Extract the (X, Y) coordinate from the center of the cell holding the provided text.  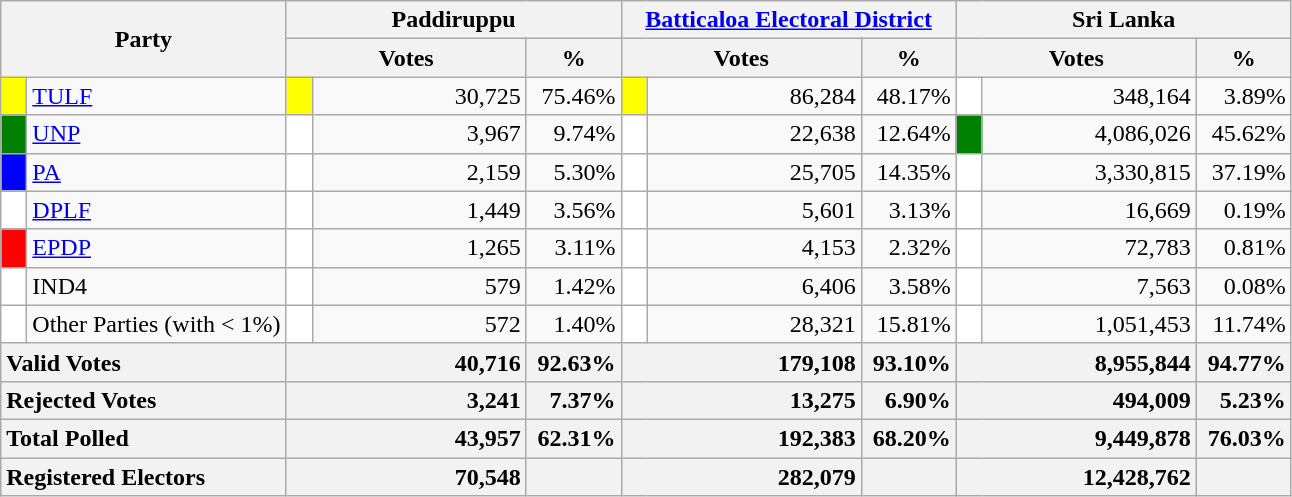
1,265 (419, 248)
15.81% (908, 324)
Registered Electors (144, 477)
Total Polled (144, 438)
94.77% (1244, 362)
75.46% (574, 96)
Batticaloa Electoral District (788, 20)
579 (419, 286)
8,955,844 (1076, 362)
4,153 (754, 248)
5.30% (574, 172)
3.89% (1244, 96)
86,284 (754, 96)
70,548 (406, 477)
3.58% (908, 286)
1,051,453 (1089, 324)
3,241 (406, 400)
11.74% (1244, 324)
40,716 (406, 362)
72,783 (1089, 248)
7,563 (1089, 286)
Party (144, 39)
9.74% (574, 134)
6.90% (908, 400)
192,383 (741, 438)
3,330,815 (1089, 172)
68.20% (908, 438)
12,428,762 (1076, 477)
3.11% (574, 248)
1.40% (574, 324)
48.17% (908, 96)
0.08% (1244, 286)
5,601 (754, 210)
2.32% (908, 248)
4,086,026 (1089, 134)
3.56% (574, 210)
494,009 (1076, 400)
43,957 (406, 438)
179,108 (741, 362)
5.23% (1244, 400)
3.13% (908, 210)
EPDP (156, 248)
2,159 (419, 172)
7.37% (574, 400)
3,967 (419, 134)
12.64% (908, 134)
Sri Lanka (1124, 20)
13,275 (741, 400)
UNP (156, 134)
Other Parties (with < 1%) (156, 324)
93.10% (908, 362)
14.35% (908, 172)
1.42% (574, 286)
9,449,878 (1076, 438)
IND4 (156, 286)
282,079 (741, 477)
37.19% (1244, 172)
76.03% (1244, 438)
Valid Votes (144, 362)
0.81% (1244, 248)
16,669 (1089, 210)
6,406 (754, 286)
PA (156, 172)
0.19% (1244, 210)
28,321 (754, 324)
572 (419, 324)
348,164 (1089, 96)
25,705 (754, 172)
TULF (156, 96)
22,638 (754, 134)
1,449 (419, 210)
Paddiruppu (454, 20)
DPLF (156, 210)
45.62% (1244, 134)
30,725 (419, 96)
92.63% (574, 362)
Rejected Votes (144, 400)
62.31% (574, 438)
